From the cell containing the given text, extract its center point as (X, Y) coordinate. 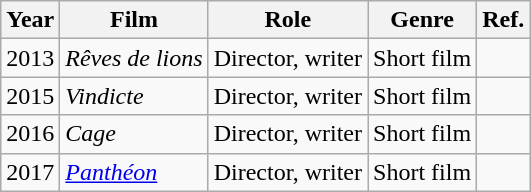
2013 (30, 58)
Vindicte (134, 96)
2015 (30, 96)
Role (288, 20)
Panthéon (134, 172)
Ref. (504, 20)
2016 (30, 134)
Rêves de lions (134, 58)
Film (134, 20)
Genre (422, 20)
2017 (30, 172)
Cage (134, 134)
Year (30, 20)
